Search for the cell housing the specified text and yield its (x, y) center coordinate. 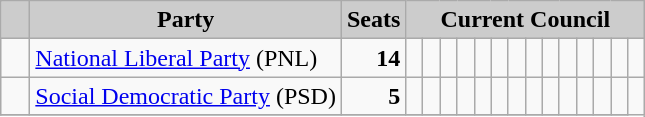
Current Council (526, 20)
Seats (373, 20)
14 (373, 58)
Party (186, 20)
National Liberal Party (PNL) (186, 58)
Social Democratic Party (PSD) (186, 96)
5 (373, 96)
